Capture the cell that displays the provided text and extract its [X, Y] central coordinate. 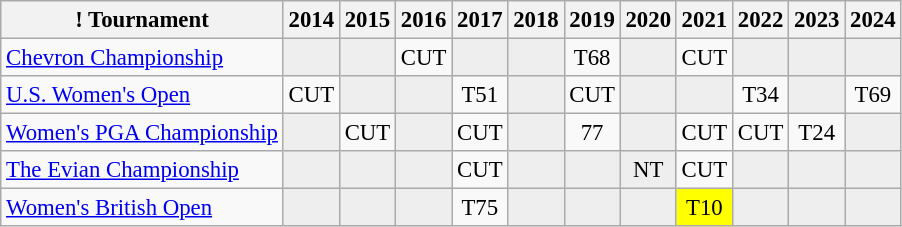
2017 [480, 20]
T69 [873, 95]
2023 [817, 20]
T10 [704, 208]
2018 [536, 20]
2022 [760, 20]
T75 [480, 208]
2019 [592, 20]
T24 [817, 133]
2020 [648, 20]
2021 [704, 20]
Women's British Open [142, 208]
Women's PGA Championship [142, 133]
2015 [367, 20]
2014 [311, 20]
77 [592, 133]
The Evian Championship [142, 170]
2016 [424, 20]
NT [648, 170]
T68 [592, 58]
T51 [480, 95]
! Tournament [142, 20]
U.S. Women's Open [142, 95]
T34 [760, 95]
2024 [873, 20]
Chevron Championship [142, 58]
